Pinpoint the cell where the given text exists, returning its (x, y) midpoint coordinate. 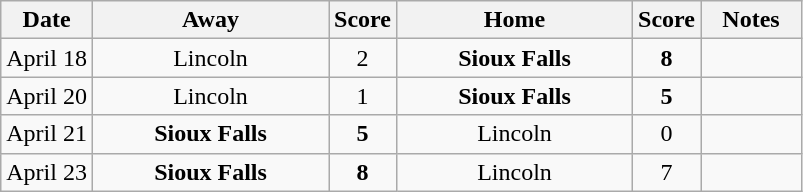
Home (514, 20)
April 23 (47, 172)
Away (210, 20)
1 (363, 96)
April 21 (47, 134)
0 (667, 134)
7 (667, 172)
Notes (750, 20)
April 20 (47, 96)
Date (47, 20)
2 (363, 58)
April 18 (47, 58)
